From the cell containing the given text, extract its center point as [x, y] coordinate. 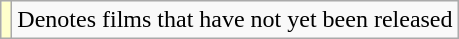
Denotes films that have not yet been released [235, 20]
